Scan for the cell matching the given text and deliver its (x, y) coordinate at center. 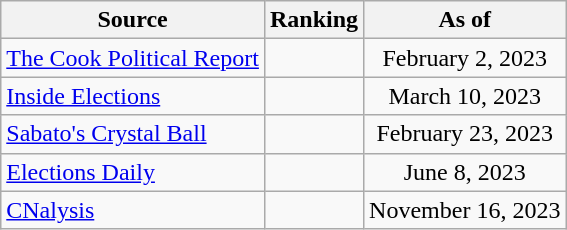
Elections Daily (133, 172)
June 8, 2023 (465, 172)
Source (133, 20)
February 2, 2023 (465, 58)
March 10, 2023 (465, 96)
February 23, 2023 (465, 134)
CNalysis (133, 210)
The Cook Political Report (133, 58)
Inside Elections (133, 96)
November 16, 2023 (465, 210)
As of (465, 20)
Sabato's Crystal Ball (133, 134)
Ranking (314, 20)
